For the text-containing cell, return its midpoint in (X, Y) coordinate format. 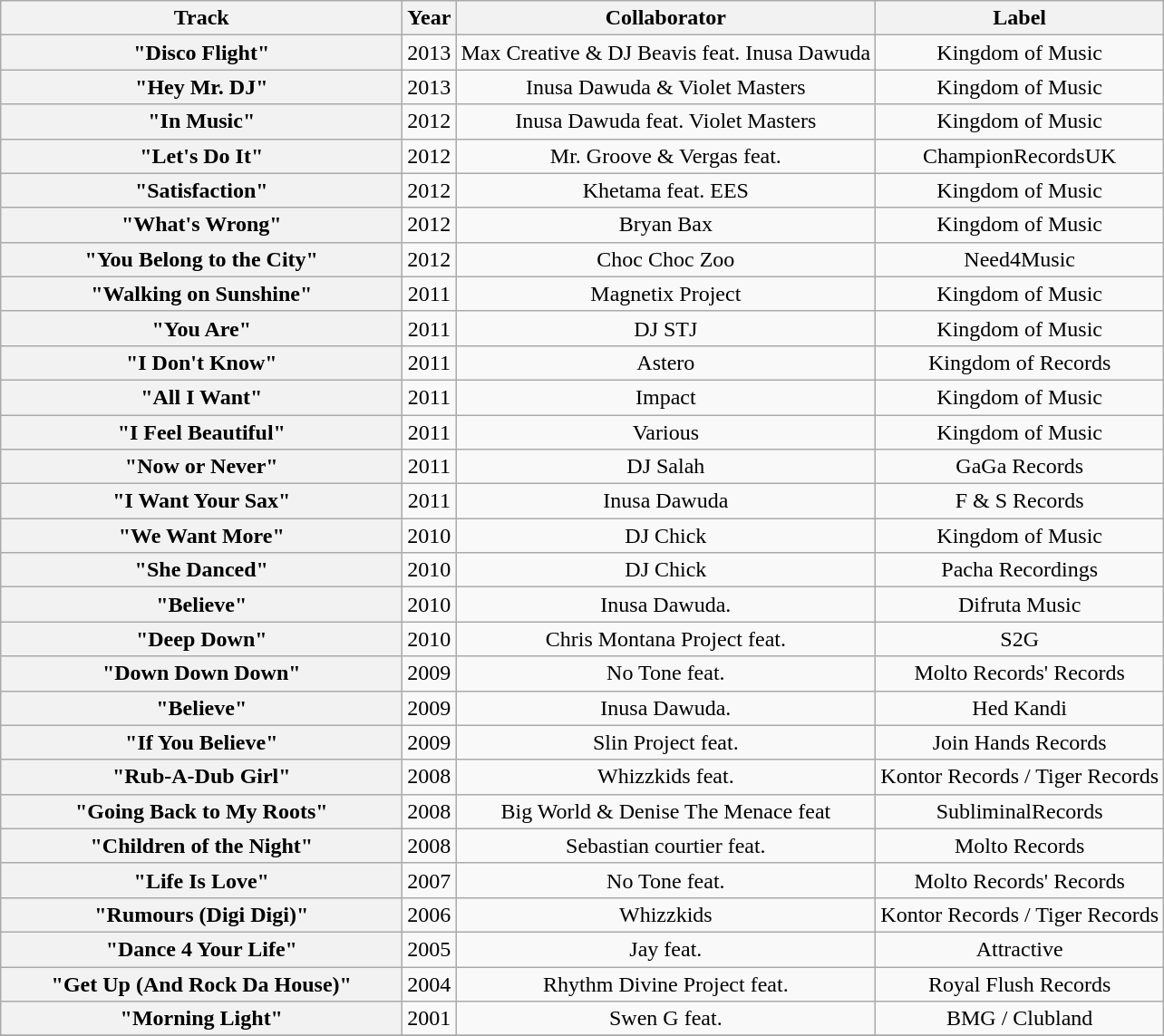
"Down Down Down" (201, 673)
Join Hands Records (1020, 742)
Bryan Bax (665, 225)
2007 (430, 880)
"Children of the Night" (201, 846)
"Rumours (Digi Digi)" (201, 915)
"She Danced" (201, 570)
"What's Wrong" (201, 225)
Whizzkids (665, 915)
"Deep Down" (201, 639)
Impact (665, 397)
2005 (430, 949)
GaGa Records (1020, 467)
2001 (430, 1019)
"Disco Flight" (201, 53)
Year (430, 18)
"If You Believe" (201, 742)
Need4Music (1020, 259)
"Let's Do It" (201, 156)
Pacha Recordings (1020, 570)
"Walking on Sunshine" (201, 294)
ChampionRecordsUK (1020, 156)
"I Don't Know" (201, 363)
"Hey Mr. DJ" (201, 87)
"Dance 4 Your Life" (201, 949)
"I Feel Beautiful" (201, 432)
Hed Kandi (1020, 708)
"Now or Never" (201, 467)
SubliminalRecords (1020, 811)
"Satisfaction" (201, 190)
Magnetix Project (665, 294)
"I Want Your Sax" (201, 501)
Difruta Music (1020, 605)
BMG / Clubland (1020, 1019)
Astero (665, 363)
"Going Back to My Roots" (201, 811)
DJ STJ (665, 328)
"You Are" (201, 328)
Max Creative & DJ Beavis feat. Inusa Dawuda (665, 53)
Chris Montana Project feat. (665, 639)
Choc Choc Zoo (665, 259)
Various (665, 432)
Attractive (1020, 949)
"In Music" (201, 121)
Swen G feat. (665, 1019)
2004 (430, 983)
Khetama feat. EES (665, 190)
Inusa Dawuda feat. Violet Masters (665, 121)
Label (1020, 18)
Royal Flush Records (1020, 983)
Mr. Groove & Vergas feat. (665, 156)
Slin Project feat. (665, 742)
Track (201, 18)
Molto Records (1020, 846)
Inusa Dawuda (665, 501)
Big World & Denise The Menace feat (665, 811)
"Morning Light" (201, 1019)
S2G (1020, 639)
"Life Is Love" (201, 880)
F & S Records (1020, 501)
"All I Want" (201, 397)
Jay feat. (665, 949)
Inusa Dawuda & Violet Masters (665, 87)
"Get Up (And Rock Da House)" (201, 983)
"We Want More" (201, 536)
DJ Salah (665, 467)
Collaborator (665, 18)
Whizzkids feat. (665, 777)
Kingdom of Records (1020, 363)
"You Belong to the City" (201, 259)
2006 (430, 915)
Sebastian courtier feat. (665, 846)
"Rub-A-Dub Girl" (201, 777)
Rhythm Divine Project feat. (665, 983)
